Determine the (X, Y) coordinate at the center of the cell enclosing the given text.  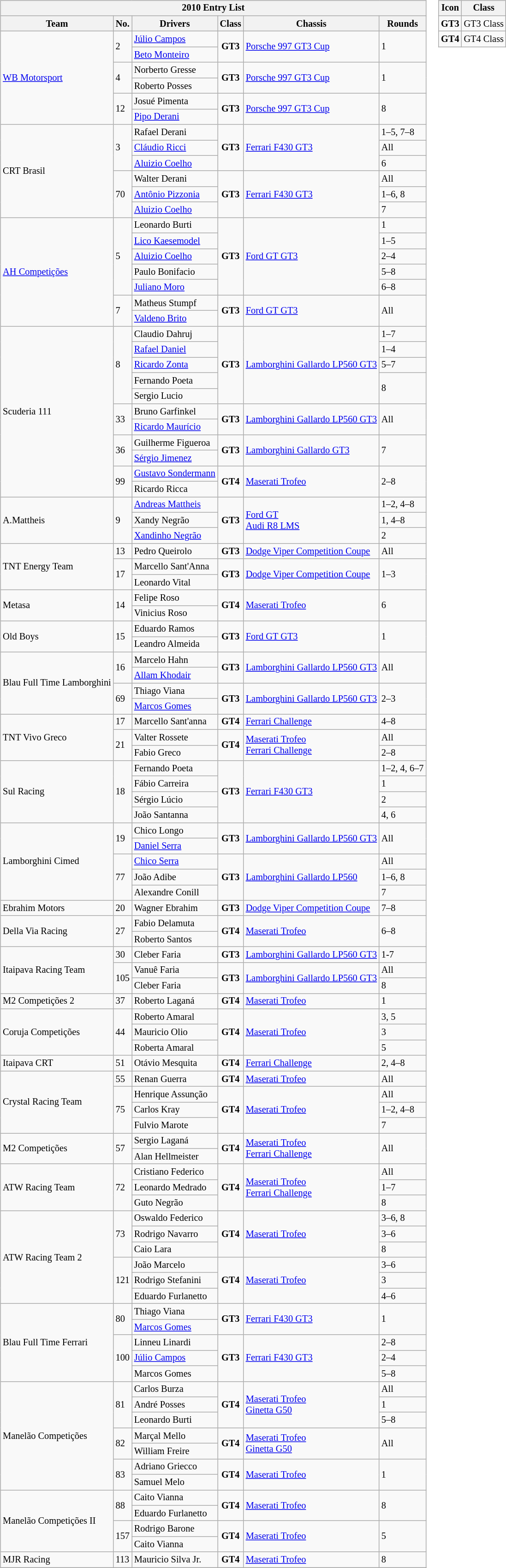
5–7 (402, 365)
Gustavo Sondermann (175, 473)
Claudio Dahruj (175, 334)
81 (123, 1404)
80 (123, 1319)
CRT Brasil (57, 171)
19 (123, 838)
1–3 (402, 574)
72 (123, 1188)
83 (123, 1474)
Leonardo Medrado (175, 1188)
4, 6 (402, 815)
Sérgio Jimenez (175, 458)
Ricardo Ricca (175, 489)
AH Competições (57, 272)
Roberto Posses (175, 86)
16 (123, 668)
33 (123, 420)
Otávio Mesquita (175, 1063)
2010 Entry List (213, 8)
Felipe Roso (175, 598)
1-7 (402, 955)
12 (123, 109)
Metasa (57, 606)
13 (123, 551)
GT3 Class (484, 24)
36 (123, 450)
Chico Serra (175, 862)
Marcello Sant'Anna (175, 567)
Roberta Amaral (175, 1048)
Roberto Amaral (175, 1017)
Team (57, 24)
Norberto Gresse (175, 70)
Valdeno Brito (175, 319)
Lamborghini Cimed (57, 861)
Manelão Competições (57, 1436)
Ricardo Maurício (175, 427)
M2 Competições 2 (57, 1001)
Ricardo Zonta (175, 365)
MJR Racing (57, 1560)
Blau Full Time Ferrari (57, 1343)
82 (123, 1443)
Old Boys (57, 636)
Guto Negrão (175, 1203)
M2 Competições (57, 1149)
Lamborghini Gallardo LP560 (311, 877)
15 (123, 636)
WB Motorsport (57, 78)
Renan Guerra (175, 1079)
Carlos Kray (175, 1110)
Ebrahim Motors (57, 908)
André Posses (175, 1405)
105 (123, 977)
Mauricio Olio (175, 1032)
99 (123, 481)
1–4 (402, 349)
30 (123, 955)
Lamborghini Gallardo GT3 (311, 450)
27 (123, 931)
Fabio Greco (175, 753)
A.Mattheis (57, 520)
Cristiano Federico (175, 1172)
Marcelo Hahn (175, 660)
Walter Derani (175, 179)
Ford GTAudi R8 LMS (311, 520)
75 (123, 1110)
1–2, 4, 6–7 (402, 769)
Itaipava Racing Team (57, 970)
Roberto Laganá (175, 1001)
Fabio Delamuta (175, 923)
Rafael Daniel (175, 349)
73 (123, 1234)
20 (123, 908)
Alan Hellmeister (175, 1156)
Marçal Mello (175, 1436)
Rodrigo Stefanini (175, 1280)
Pipo Derani (175, 117)
Manelão Competições II (57, 1521)
Wagner Ebrahim (175, 908)
157 (123, 1536)
69 (123, 699)
7–8 (402, 908)
William Freire (175, 1451)
121 (123, 1281)
113 (123, 1560)
Xandinho Negrão (175, 536)
João Santanna (175, 815)
João Adibe (175, 877)
Leandro Almeida (175, 645)
Guilherme Figueroa (175, 443)
51 (123, 1063)
TNT Vivo Greco (57, 738)
Andreas Mattheis (175, 505)
18 (123, 792)
Vanuê Faria (175, 970)
Itaipava CRT (57, 1063)
No. (123, 24)
Xandy Negrão (175, 520)
70 (123, 195)
55 (123, 1079)
ATW Racing Team 2 (57, 1257)
Blau Full Time Lamborghini (57, 683)
Vinicius Roso (175, 613)
1–5, 7–8 (402, 132)
21 (123, 745)
Antônio Pizzonia (175, 195)
3–6, 8 (402, 1219)
2–3 (402, 699)
Beto Monteiro (175, 55)
14 (123, 606)
4 (123, 77)
Carlos Burza (175, 1389)
Matheus Stumpf (175, 303)
4–8 (402, 722)
Caio Lara (175, 1249)
Josué Pimenta (175, 101)
Rodrigo Barone (175, 1529)
Bruno Garfinkel (175, 412)
Cláudio Ricci (175, 148)
Lico Kaesemodel (175, 241)
Pedro Queirolo (175, 551)
Adriano Griecco (175, 1467)
Chico Longo (175, 830)
ATW Racing Team (57, 1188)
Mauricio Silva Jr. (175, 1560)
Roberto Santos (175, 939)
Marcello Sant'anna (175, 722)
Leonardo Vital (175, 582)
Paulo Bonifacio (175, 272)
Drivers (175, 24)
Fulvio Marote (175, 1125)
Coruja Competições (57, 1032)
1, 4–8 (402, 520)
77 (123, 877)
Crystal Racing Team (57, 1102)
Valter Rossete (175, 737)
Sergio Lucio (175, 396)
2, 4–8 (402, 1063)
TNT Energy Team (57, 567)
Rafael Derani (175, 132)
GT4 Class (484, 39)
4–6 (402, 1296)
Eduardo Ramos (175, 629)
João Marcelo (175, 1265)
Rounds (402, 24)
Henrique Assunção (175, 1095)
Samuel Melo (175, 1482)
1–5 (402, 241)
Sergio Laganá (175, 1141)
100 (123, 1358)
88 (123, 1506)
Della Via Racing (57, 931)
Oswaldo Federico (175, 1219)
9 (123, 520)
Fábio Carreira (175, 784)
44 (123, 1032)
Allam Khodair (175, 675)
Linneu Linardi (175, 1343)
Alexandre Conill (175, 893)
Rodrigo Navarro (175, 1234)
Daniel Serra (175, 846)
Icon (450, 8)
Sérgio Lúcio (175, 799)
Sul Racing (57, 792)
Juliano Moro (175, 287)
57 (123, 1149)
Scuderia 111 (57, 411)
37 (123, 1001)
3, 5 (402, 1017)
Chassis (311, 24)
